Identify which cell holds the provided text, then report its (X, Y) central coordinate. 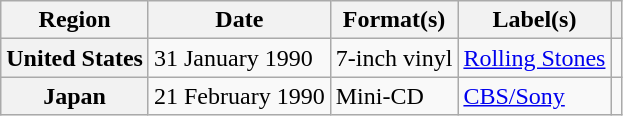
Label(s) (534, 20)
Japan (75, 96)
31 January 1990 (239, 58)
CBS/Sony (534, 96)
Format(s) (394, 20)
7-inch vinyl (394, 58)
Mini-CD (394, 96)
Region (75, 20)
United States (75, 58)
Rolling Stones (534, 58)
Date (239, 20)
21 February 1990 (239, 96)
